Extract the [x, y] coordinate from the center of the cell holding the provided text.  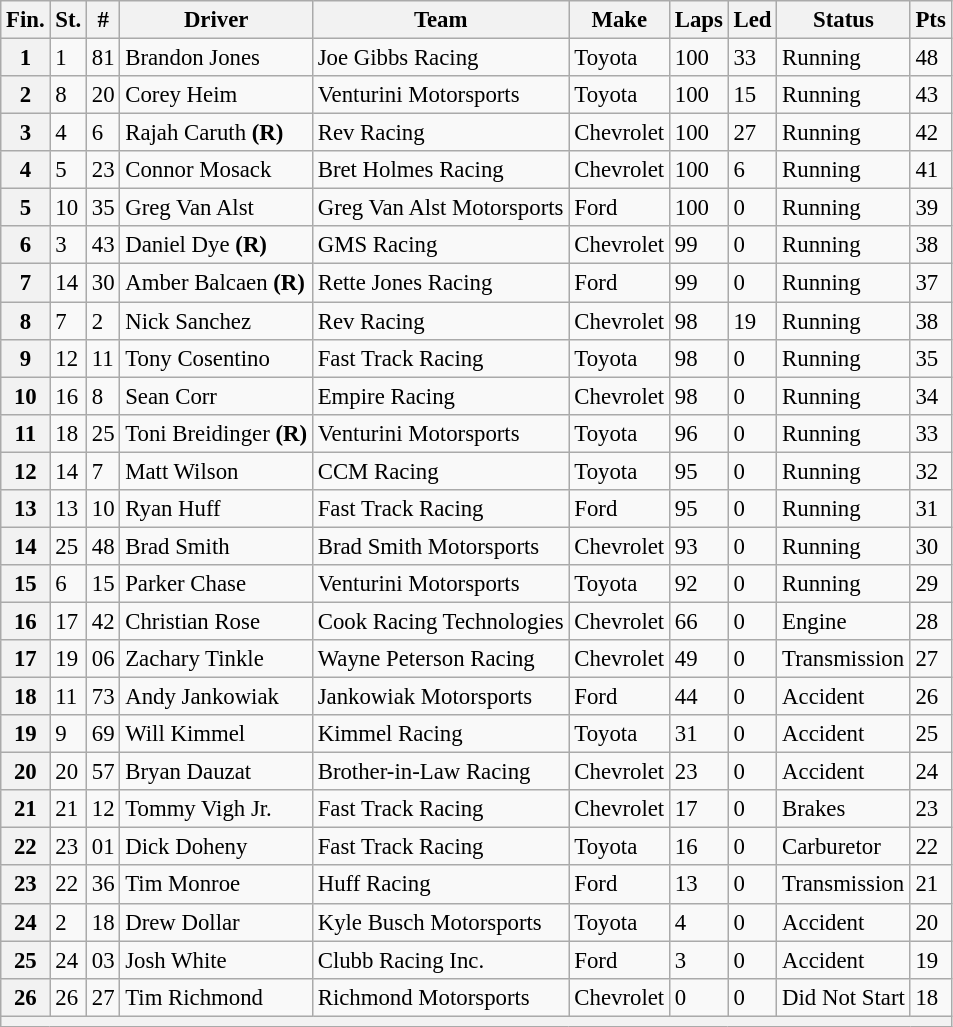
Driver [216, 20]
Daniel Dye (R) [216, 245]
Bret Holmes Racing [440, 170]
01 [104, 847]
03 [104, 960]
Richmond Motorsports [440, 997]
Kimmel Racing [440, 734]
Christian Rose [216, 621]
37 [930, 283]
Toni Breidinger (R) [216, 433]
41 [930, 170]
Greg Van Alst [216, 208]
Parker Chase [216, 584]
GMS Racing [440, 245]
Tim Richmond [216, 997]
Huff Racing [440, 885]
Brakes [844, 809]
Tommy Vigh Jr. [216, 809]
96 [698, 433]
Team [440, 20]
34 [930, 396]
Drew Dollar [216, 922]
49 [698, 659]
Sean Corr [216, 396]
81 [104, 58]
Corey Heim [216, 95]
39 [930, 208]
36 [104, 885]
Carburetor [844, 847]
Bryan Dauzat [216, 772]
Wayne Peterson Racing [440, 659]
Matt Wilson [216, 471]
Did Not Start [844, 997]
Kyle Busch Motorsports [440, 922]
Fin. [26, 20]
Joe Gibbs Racing [440, 58]
32 [930, 471]
Brother-in-Law Racing [440, 772]
Clubb Racing Inc. [440, 960]
Brandon Jones [216, 58]
Nick Sanchez [216, 321]
Cook Racing Technologies [440, 621]
Tony Cosentino [216, 358]
Brad Smith [216, 546]
73 [104, 697]
Make [619, 20]
Zachary Tinkle [216, 659]
Rajah Caruth (R) [216, 133]
44 [698, 697]
Brad Smith Motorsports [440, 546]
# [104, 20]
Ryan Huff [216, 509]
29 [930, 584]
Laps [698, 20]
Tim Monroe [216, 885]
CCM Racing [440, 471]
57 [104, 772]
Amber Balcaen (R) [216, 283]
Rette Jones Racing [440, 283]
92 [698, 584]
Status [844, 20]
St. [68, 20]
Jankowiak Motorsports [440, 697]
69 [104, 734]
Led [752, 20]
Dick Doheny [216, 847]
Will Kimmel [216, 734]
06 [104, 659]
Josh White [216, 960]
93 [698, 546]
Empire Racing [440, 396]
66 [698, 621]
Engine [844, 621]
Connor Mosack [216, 170]
28 [930, 621]
Pts [930, 20]
Greg Van Alst Motorsports [440, 208]
Andy Jankowiak [216, 697]
